Return [x, y] of the center of cell containing provided text 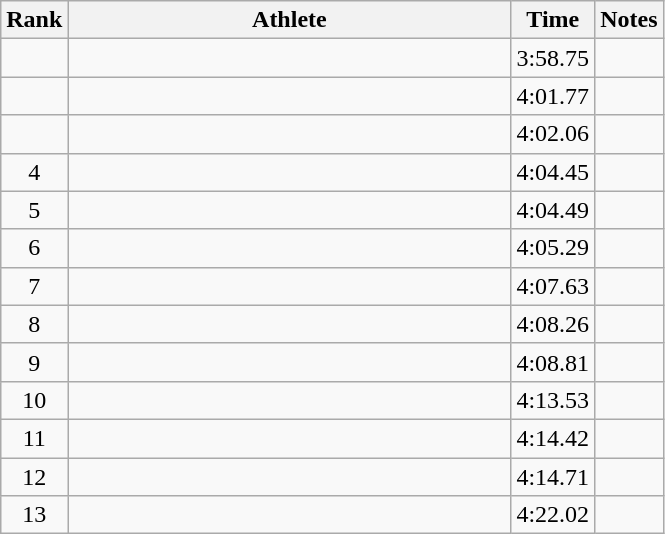
4:01.77 [553, 96]
13 [34, 515]
4:04.49 [553, 210]
11 [34, 438]
3:58.75 [553, 58]
Notes [629, 20]
Rank [34, 20]
4:22.02 [553, 515]
5 [34, 210]
Athlete [290, 20]
8 [34, 324]
6 [34, 248]
12 [34, 477]
7 [34, 286]
4:13.53 [553, 400]
4:04.45 [553, 172]
4:05.29 [553, 248]
4:07.63 [553, 286]
4:14.42 [553, 438]
4:02.06 [553, 134]
Time [553, 20]
4:14.71 [553, 477]
4:08.26 [553, 324]
4 [34, 172]
4:08.81 [553, 362]
10 [34, 400]
9 [34, 362]
